Provide the [X, Y] coordinate of the cell's center where the given text is located.  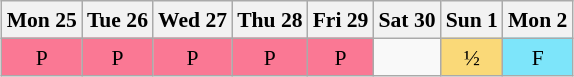
Mon 25 [42, 20]
Thu 28 [270, 20]
F [538, 56]
Tue 26 [118, 20]
Wed 27 [192, 20]
Sun 1 [472, 20]
Mon 2 [538, 20]
½ [472, 56]
Fri 29 [341, 20]
Sat 30 [406, 20]
